Return the (X, Y) coordinate for the center point of the cell that contains the specified text.  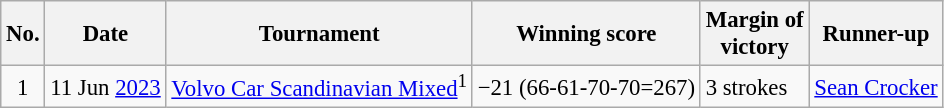
Winning score (586, 34)
Sean Crocker (876, 87)
3 strokes (754, 87)
Margin ofvictory (754, 34)
Volvo Car Scandinavian Mixed1 (319, 87)
−21 (66-61-70-70=267) (586, 87)
No. (23, 34)
Date (106, 34)
Runner-up (876, 34)
11 Jun 2023 (106, 87)
Tournament (319, 34)
1 (23, 87)
